Extract the (X, Y) coordinate from the center of the cell holding the provided text.  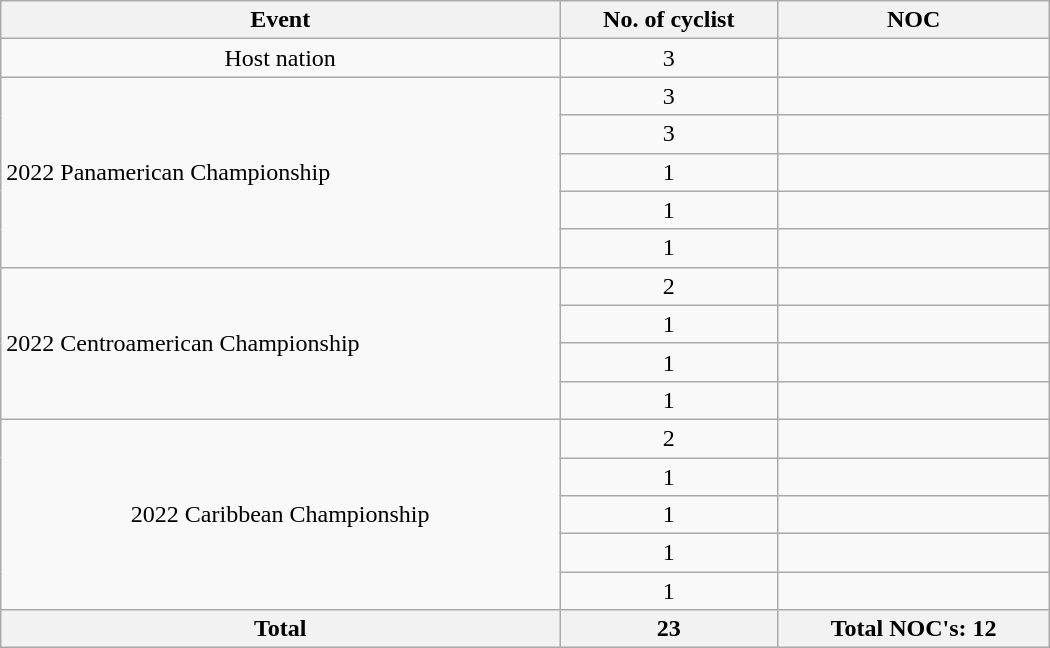
2022 Caribbean Championship (280, 514)
2022 Panamerican Championship (280, 172)
Host nation (280, 58)
NOC (914, 20)
Total (280, 629)
Total NOC's: 12 (914, 629)
Event (280, 20)
No. of cyclist (669, 20)
23 (669, 629)
2022 Centroamerican Championship (280, 343)
